Identify which cell holds the provided text, then report its (x, y) central coordinate. 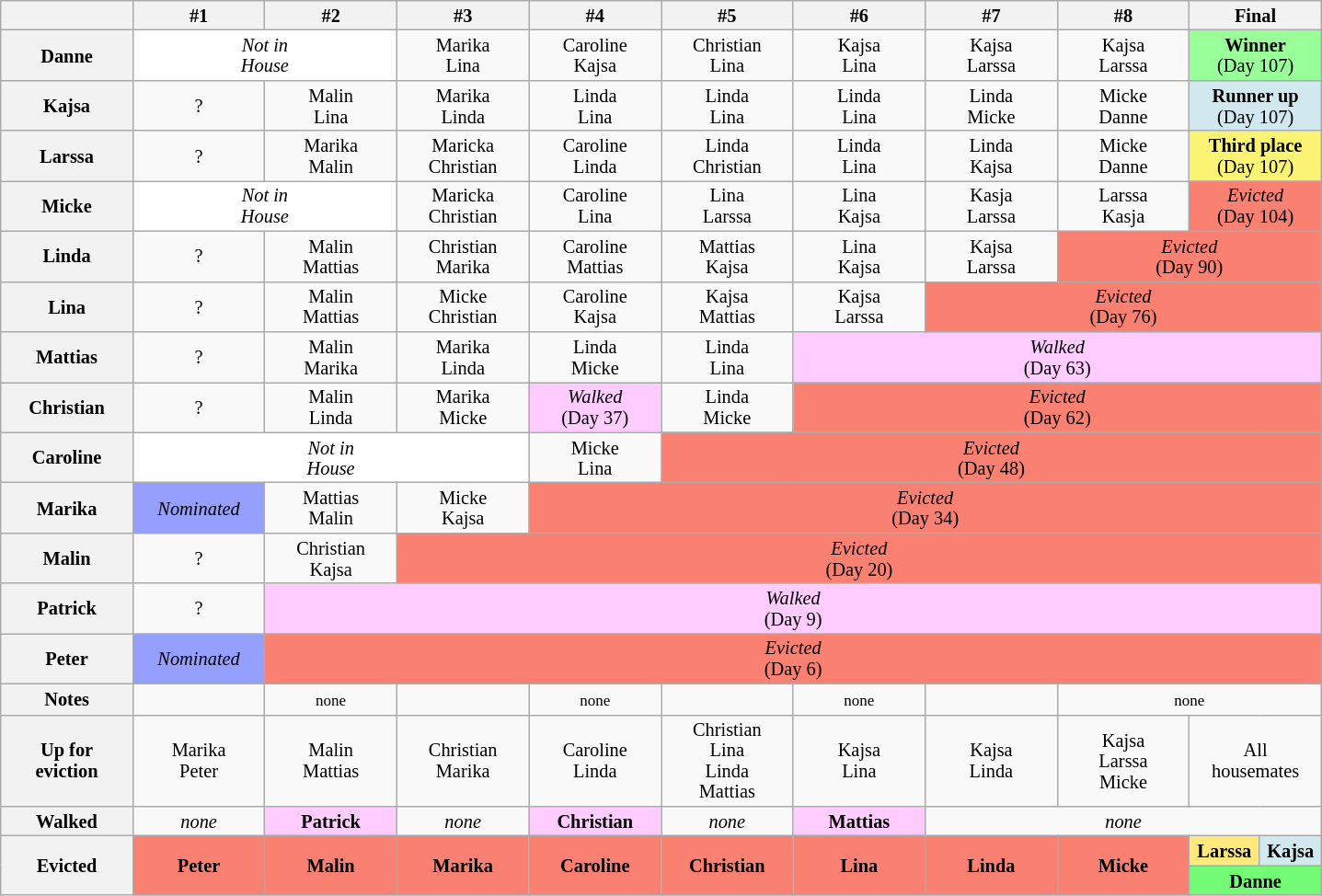
Notes (67, 699)
Evicted (67, 865)
KasjaLarssa (992, 206)
MickeLina (595, 458)
Allhousemates (1256, 761)
MattiasMalin (331, 508)
KajsaMattias (728, 307)
#3 (463, 15)
Walked(Day 37) (595, 407)
Evicted(Day 6) (793, 659)
Final (1256, 15)
Winner(Day 107) (1256, 55)
LindaKajsa (992, 156)
MarikaMicke (463, 407)
Third place(Day 107) (1256, 156)
LindaChristian (728, 156)
Walked(Day 9) (793, 609)
CarolineLina (595, 206)
Evicted(Day 20) (859, 557)
Up foreviction (67, 761)
CarolineMattias (595, 256)
MickeKajsa (463, 508)
LinaLarssa (728, 206)
Walked (67, 821)
MarikaPeter (199, 761)
ChristianLina (728, 55)
KajsaLarssaMicke (1123, 761)
#2 (331, 15)
MickeChristian (463, 307)
Runner up(Day 107) (1256, 105)
MalinLina (331, 105)
Evicted(Day 48) (992, 458)
MattiasKajsa (728, 256)
MarikaLina (463, 55)
Evicted(Day 76) (1124, 307)
#7 (992, 15)
Evicted(Day 34) (925, 508)
#1 (199, 15)
Evicted(Day 90) (1189, 256)
Walked(Day 63) (1057, 357)
ChristianKajsa (331, 557)
#4 (595, 15)
MalinMarika (331, 357)
KajsaLinda (992, 761)
ChristianLinaLindaMattias (728, 761)
MalinLinda (331, 407)
#8 (1123, 15)
#5 (728, 15)
Evicted(Day 62) (1057, 407)
#6 (859, 15)
LarssaKasja (1123, 206)
Evicted(Day 104) (1256, 206)
MarikaMalin (331, 156)
